Provide the (X, Y) coordinate of the cell's center where the given text is located.  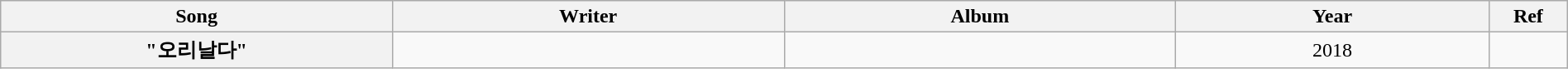
Song (197, 17)
"오리날다" (197, 50)
Album (980, 17)
Writer (588, 17)
Year (1333, 17)
Ref (1528, 17)
2018 (1333, 50)
